Capture the cell that displays the provided text and extract its (X, Y) central coordinate. 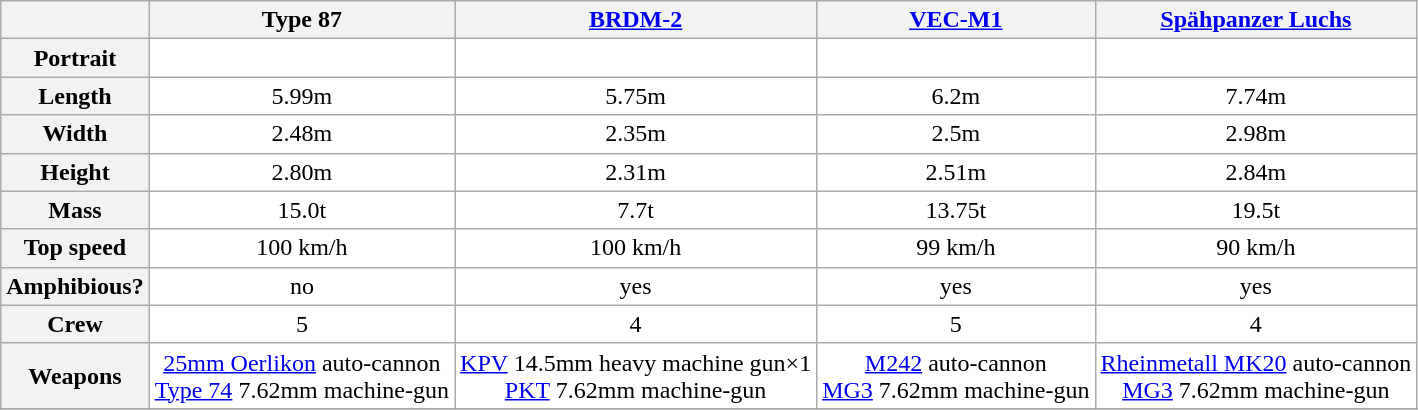
2.98m (1256, 134)
2.51m (956, 172)
5.99m (302, 96)
Height (75, 172)
2.80m (302, 172)
Top speed (75, 248)
no (302, 286)
Amphibious? (75, 286)
90 km/h (1256, 248)
5.75m (636, 96)
Rheinmetall MK20 auto-cannon MG3 7.62mm machine-gun (1256, 376)
KPV 14.5mm heavy machine gun×1PKT 7.62mm machine-gun (636, 376)
19.5t (1256, 210)
M242 auto-cannonMG3 7.62mm machine-gun (956, 376)
Weapons (75, 376)
Type 87 (302, 20)
7.74m (1256, 96)
Width (75, 134)
Mass (75, 210)
Length (75, 96)
Crew (75, 324)
7.7t (636, 210)
13.75t (956, 210)
2.35m (636, 134)
6.2m (956, 96)
25mm Oerlikon auto-cannonType 74 7.62mm machine-gun (302, 376)
Portrait (75, 58)
2.5m (956, 134)
BRDM-2 (636, 20)
Spähpanzer Luchs (1256, 20)
VEC-M1 (956, 20)
2.31m (636, 172)
99 km/h (956, 248)
15.0t (302, 210)
2.84m (1256, 172)
2.48m (302, 134)
